Find where the given text appears and provide that cell's center as [X, Y] coordinate. 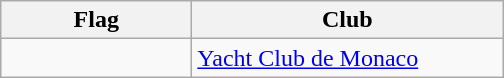
Club [348, 20]
Yacht Club de Monaco [348, 58]
Flag [96, 20]
